Provide the (X, Y) coordinate of the cell's center where the given text is located.  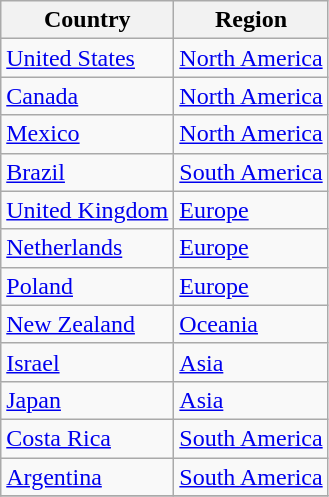
United States (88, 58)
Israel (88, 362)
Mexico (88, 134)
Country (88, 20)
New Zealand (88, 324)
Costa Rica (88, 438)
United Kingdom (88, 210)
Region (251, 20)
Netherlands (88, 248)
Oceania (251, 324)
Brazil (88, 172)
Poland (88, 286)
Argentina (88, 477)
Japan (88, 400)
Canada (88, 96)
